Extract the [x, y] coordinate from the center of the cell holding the provided text.  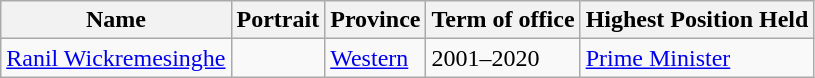
Term of office [503, 20]
Ranil Wickremesinghe [116, 58]
Western [376, 58]
Province [376, 20]
Highest Position Held [697, 20]
Portrait [278, 20]
Name [116, 20]
Prime Minister [697, 58]
2001–2020 [503, 58]
